Scan for the cell matching the given text and deliver its [x, y] coordinate at center. 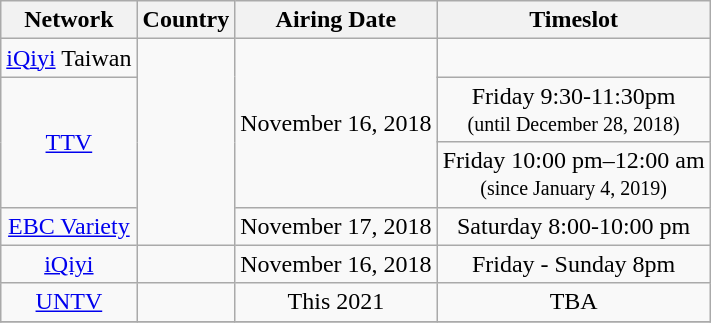
Network [69, 20]
TBA [574, 302]
iQiyi [69, 264]
This 2021 [336, 302]
November 17, 2018 [336, 226]
Friday 10:00 pm–12:00 am(since January 4, 2019) [574, 174]
UNTV [69, 302]
iQiyi Taiwan [69, 58]
EBC Variety [69, 226]
Country [186, 20]
TTV [69, 142]
Friday - Sunday 8pm [574, 264]
Friday 9:30-11:30pm(until December 28, 2018) [574, 110]
Saturday 8:00-10:00 pm [574, 226]
Timeslot [574, 20]
Airing Date [336, 20]
